Capture the cell that displays the provided text and extract its (x, y) central coordinate. 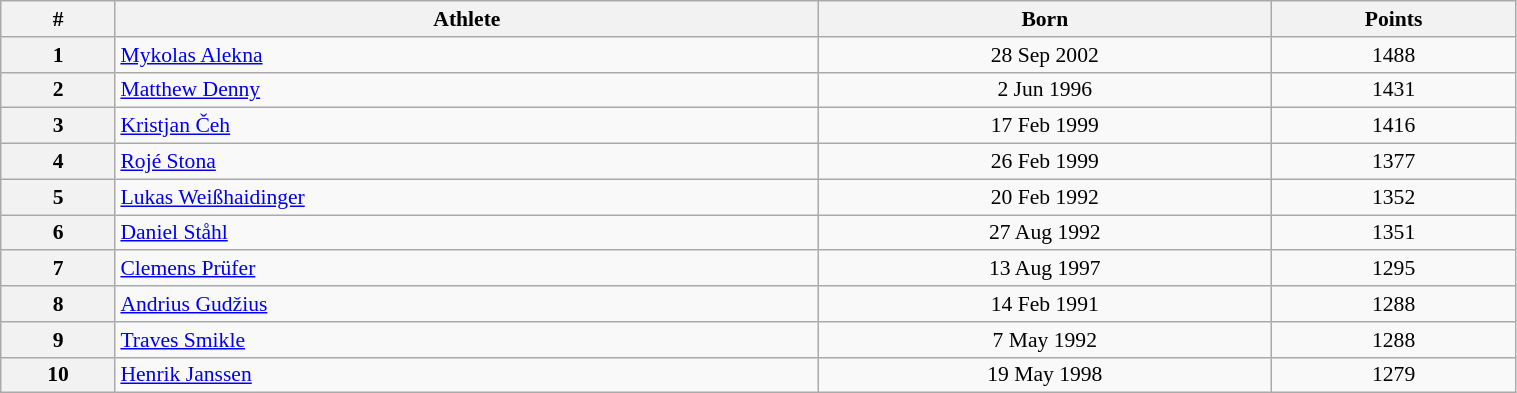
17 Feb 1999 (1044, 126)
4 (58, 162)
14 Feb 1991 (1044, 304)
Athlete (466, 19)
2 (58, 90)
26 Feb 1999 (1044, 162)
Matthew Denny (466, 90)
8 (58, 304)
Rojé Stona (466, 162)
6 (58, 233)
27 Aug 1992 (1044, 233)
1416 (1394, 126)
1488 (1394, 55)
28 Sep 2002 (1044, 55)
Mykolas Alekna (466, 55)
10 (58, 375)
19 May 1998 (1044, 375)
1351 (1394, 233)
Daniel Ståhl (466, 233)
1295 (1394, 269)
5 (58, 197)
Henrik Janssen (466, 375)
20 Feb 1992 (1044, 197)
1377 (1394, 162)
1 (58, 55)
1431 (1394, 90)
3 (58, 126)
Lukas Weißhaidinger (466, 197)
Andrius Gudžius (466, 304)
9 (58, 340)
Points (1394, 19)
13 Aug 1997 (1044, 269)
Traves Smikle (466, 340)
1352 (1394, 197)
7 May 1992 (1044, 340)
Born (1044, 19)
Clemens Prüfer (466, 269)
2 Jun 1996 (1044, 90)
7 (58, 269)
Kristjan Čeh (466, 126)
1279 (1394, 375)
# (58, 19)
